Identify which cell holds the provided text, then report its (X, Y) central coordinate. 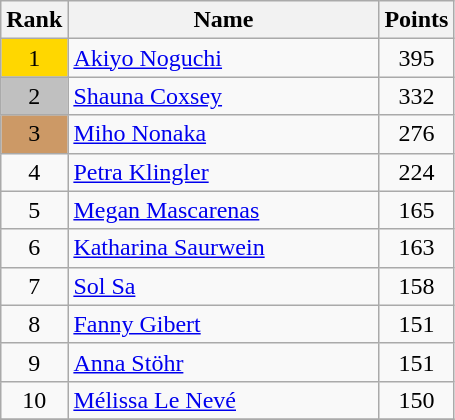
276 (416, 134)
Miho Nonaka (224, 134)
165 (416, 210)
332 (416, 96)
Shauna Coxsey (224, 96)
158 (416, 286)
395 (416, 58)
5 (34, 210)
Akiyo Noguchi (224, 58)
Name (224, 20)
2 (34, 96)
7 (34, 286)
Rank (34, 20)
3 (34, 134)
Fanny Gibert (224, 324)
150 (416, 400)
1 (34, 58)
6 (34, 248)
Sol Sa (224, 286)
Mélissa Le Nevé (224, 400)
Points (416, 20)
163 (416, 248)
10 (34, 400)
4 (34, 172)
9 (34, 362)
Anna Stöhr (224, 362)
Katharina Saurwein (224, 248)
224 (416, 172)
Megan Mascarenas (224, 210)
8 (34, 324)
Petra Klingler (224, 172)
